Identify which cell holds the provided text, then report its [X, Y] central coordinate. 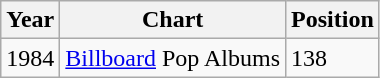
Billboard Pop Albums [173, 58]
Chart [173, 20]
Year [30, 20]
1984 [30, 58]
Position [333, 20]
138 [333, 58]
